Capture the cell that displays the provided text and extract its (X, Y) central coordinate. 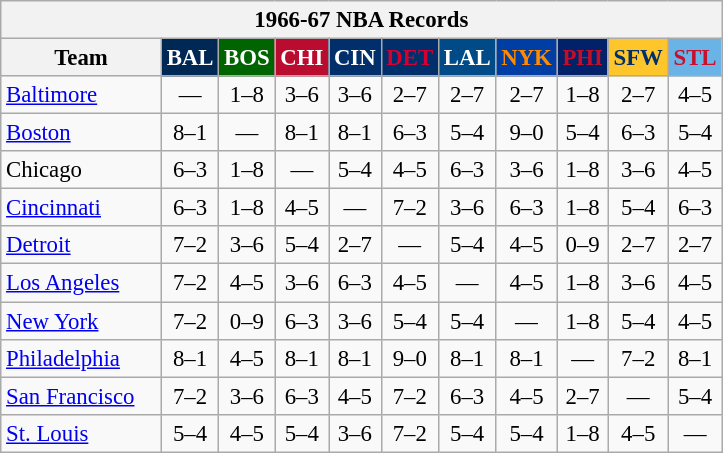
Team (82, 58)
Chicago (82, 170)
Baltimore (82, 95)
SFW (638, 58)
BOS (247, 58)
CHI (302, 58)
STL (695, 58)
LAL (466, 58)
1966-67 NBA Records (362, 20)
St. Louis (82, 433)
Los Angeles (82, 283)
Detroit (82, 245)
San Francisco (82, 396)
Philadelphia (82, 358)
Cincinnati (82, 208)
Boston (82, 133)
NYK (526, 58)
BAL (190, 58)
PHI (582, 58)
CIN (355, 58)
DET (410, 58)
New York (82, 321)
